Determine the [X, Y] coordinate at the center of the cell enclosing the given text.  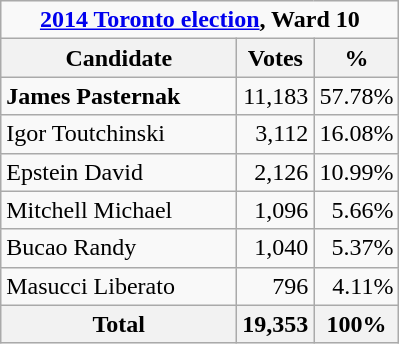
3,112 [276, 134]
2,126 [276, 172]
2014 Toronto election, Ward 10 [200, 20]
5.37% [356, 248]
100% [356, 324]
10.99% [356, 172]
Bucao Randy [119, 248]
1,040 [276, 248]
1,096 [276, 210]
5.66% [356, 210]
Total [119, 324]
Epstein David [119, 172]
4.11% [356, 286]
Masucci Liberato [119, 286]
Mitchell Michael [119, 210]
James Pasternak [119, 96]
796 [276, 286]
Igor Toutchinski [119, 134]
16.08% [356, 134]
57.78% [356, 96]
19,353 [276, 324]
Candidate [119, 58]
% [356, 58]
11,183 [276, 96]
Votes [276, 58]
